From the cell containing the given text, extract its center point as [x, y] coordinate. 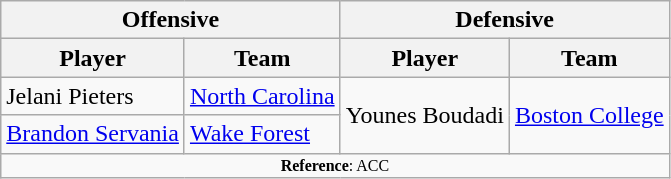
Boston College [589, 115]
Brandon Servania [93, 134]
Defensive [504, 20]
Wake Forest [262, 134]
Reference: ACC [335, 165]
Younes Boudadi [424, 115]
North Carolina [262, 96]
Jelani Pieters [93, 96]
Offensive [170, 20]
